Return the (x, y) coordinate for the center point of the cell that contains the specified text.  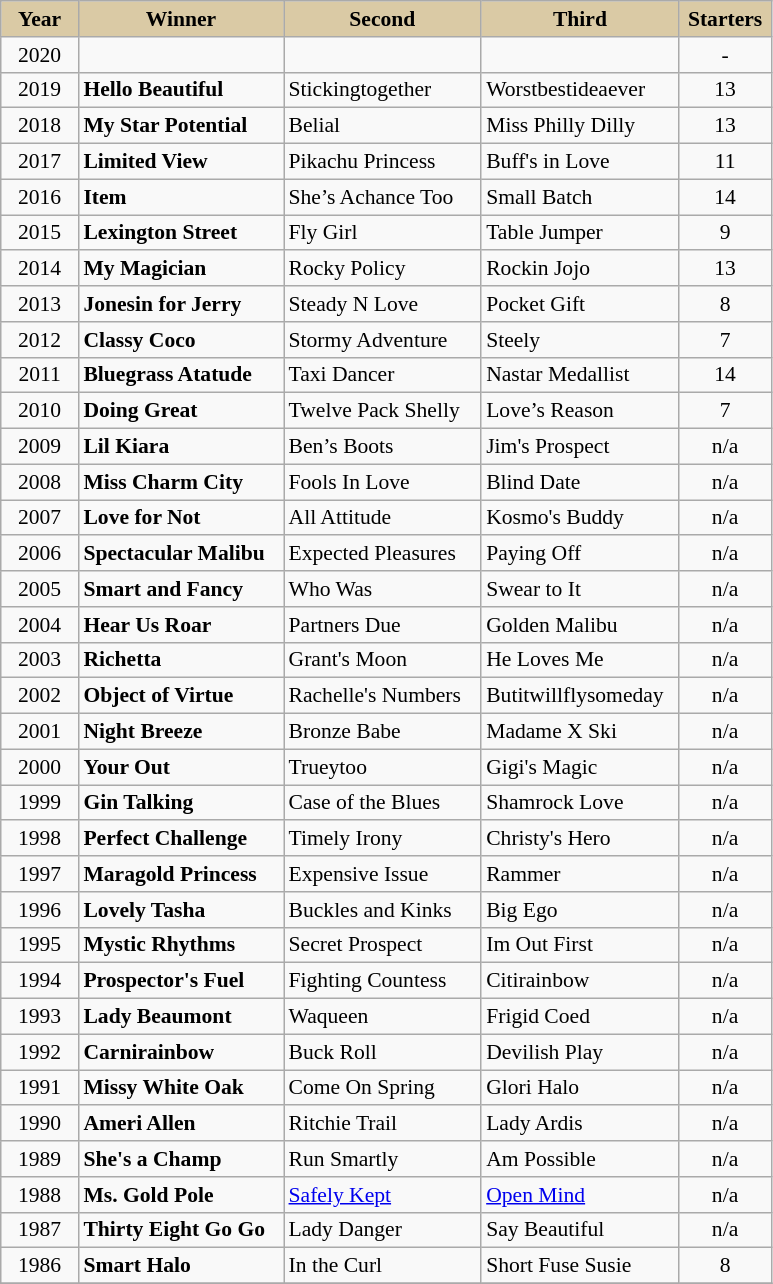
Safely Kept (383, 1195)
Buck Roll (383, 1052)
Am Possible (580, 1159)
Small Batch (580, 197)
Rachelle's Numbers (383, 696)
Fly Girl (383, 233)
Buckles and Kinks (383, 910)
2011 (40, 375)
1993 (40, 1017)
In the Curl (383, 1266)
Night Breeze (180, 732)
Lil Kiara (180, 447)
Rammer (580, 874)
Second (383, 19)
Case of the Blues (383, 803)
Stickingtogether (383, 90)
Winner (180, 19)
Butitwillflysomeday (580, 696)
Buff's in Love (580, 162)
Ritchie Trail (383, 1124)
Gin Talking (180, 803)
Miss Philly Dilly (580, 126)
Lexington Street (180, 233)
Belial (383, 126)
Glori Halo (580, 1088)
Big Ego (580, 910)
Jonesin for Jerry (180, 304)
Table Jumper (580, 233)
1989 (40, 1159)
Pocket Gift (580, 304)
Carnirainbow (180, 1052)
2016 (40, 197)
Thirty Eight Go Go (180, 1230)
Paying Off (580, 554)
Citirainbow (580, 981)
She's a Champ (180, 1159)
Waqueen (383, 1017)
2015 (40, 233)
2004 (40, 625)
Smart and Fancy (180, 589)
Jim's Prospect (580, 447)
Your Out (180, 767)
Twelve Pack Shelly (383, 411)
Lady Beaumont (180, 1017)
Ms. Gold Pole (180, 1195)
Fighting Countess (383, 981)
9 (726, 233)
11 (726, 162)
1999 (40, 803)
Devilish Play (580, 1052)
Stormy Adventure (383, 340)
Christy's Hero (580, 839)
Grant's Moon (383, 660)
2001 (40, 732)
Ben’s Boots (383, 447)
My Magician (180, 269)
Pikachu Princess (383, 162)
Mystic Rhythms (180, 945)
Fools In Love (383, 482)
Run Smartly (383, 1159)
Prospector's Fuel (180, 981)
Bluegrass Atatude (180, 375)
2007 (40, 518)
1997 (40, 874)
2006 (40, 554)
Limited View (180, 162)
Blind Date (580, 482)
Lovely Tasha (180, 910)
Rocky Policy (383, 269)
Expensive Issue (383, 874)
Come On Spring (383, 1088)
Starters (726, 19)
Love’s Reason (580, 411)
Ameri Allen (180, 1124)
1987 (40, 1230)
- (726, 55)
2017 (40, 162)
Object of Virtue (180, 696)
1990 (40, 1124)
1996 (40, 910)
1992 (40, 1052)
Lady Danger (383, 1230)
Hello Beautiful (180, 90)
Secret Prospect (383, 945)
Rockin Jojo (580, 269)
1995 (40, 945)
2003 (40, 660)
Item (180, 197)
Hear Us Roar (180, 625)
2012 (40, 340)
2000 (40, 767)
Smart Halo (180, 1266)
Year (40, 19)
Open Mind (580, 1195)
Bronze Babe (383, 732)
2018 (40, 126)
Madame X Ski (580, 732)
Maragold Princess (180, 874)
Gigi's Magic (580, 767)
1986 (40, 1266)
Trueytoo (383, 767)
Im Out First (580, 945)
Short Fuse Susie (580, 1266)
Worstbestideaever (580, 90)
Partners Due (383, 625)
2019 (40, 90)
2008 (40, 482)
2010 (40, 411)
2002 (40, 696)
Third (580, 19)
Frigid Coed (580, 1017)
2013 (40, 304)
Classy Coco (180, 340)
2009 (40, 447)
1991 (40, 1088)
Timely Irony (383, 839)
1988 (40, 1195)
Perfect Challenge (180, 839)
Missy White Oak (180, 1088)
Miss Charm City (180, 482)
Swear to It (580, 589)
Steady N Love (383, 304)
Doing Great (180, 411)
Say Beautiful (580, 1230)
He Loves Me (580, 660)
1994 (40, 981)
Golden Malibu (580, 625)
2014 (40, 269)
2020 (40, 55)
Taxi Dancer (383, 375)
2005 (40, 589)
Expected Pleasures (383, 554)
Kosmo's Buddy (580, 518)
Lady Ardis (580, 1124)
She’s Achance Too (383, 197)
Spectacular Malibu (180, 554)
Richetta (180, 660)
Love for Not (180, 518)
1998 (40, 839)
Who Was (383, 589)
My Star Potential (180, 126)
Nastar Medallist (580, 375)
Shamrock Love (580, 803)
All Attitude (383, 518)
Steely (580, 340)
